Pinpoint the cell where the given text exists, returning its [X, Y] midpoint coordinate. 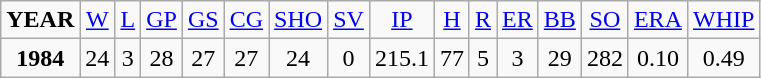
W [98, 20]
SV [349, 20]
CG [246, 20]
BB [560, 20]
77 [452, 58]
L [128, 20]
GS [203, 20]
5 [482, 58]
215.1 [402, 58]
GP [162, 20]
28 [162, 58]
1984 [40, 58]
0 [349, 58]
282 [604, 58]
29 [560, 58]
SHO [298, 20]
IP [402, 20]
SO [604, 20]
WHIP [723, 20]
ER [518, 20]
0.10 [658, 58]
H [452, 20]
ERA [658, 20]
YEAR [40, 20]
0.49 [723, 58]
R [482, 20]
